Return (x, y) of the center of cell containing provided text 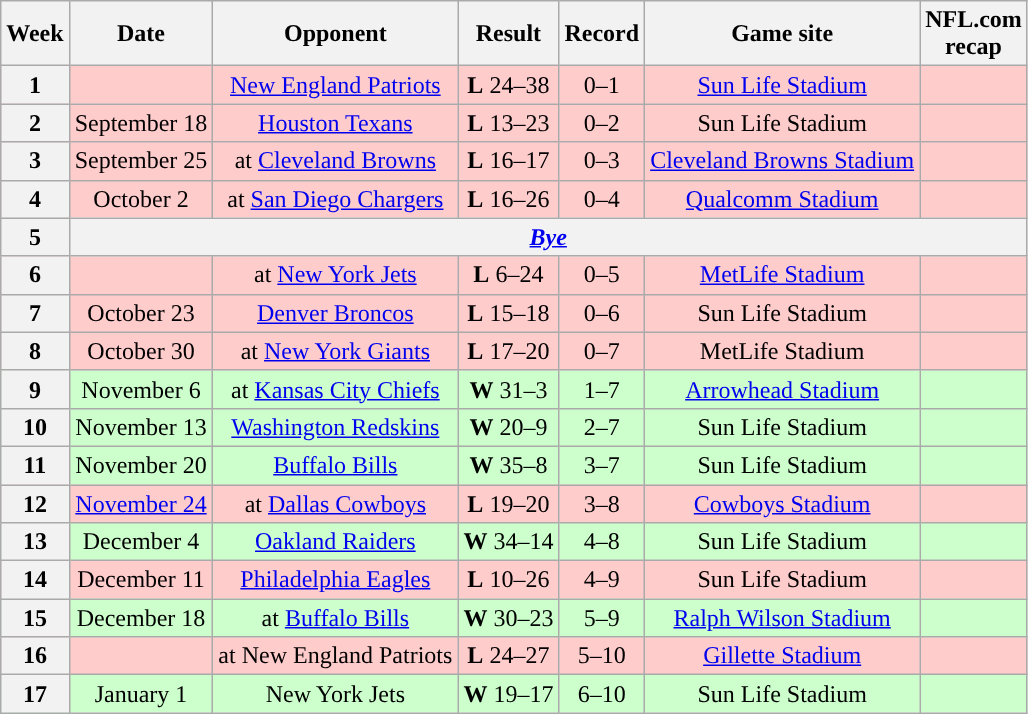
2 (35, 123)
L 15–18 (508, 313)
at Cleveland Browns (336, 161)
Arrowhead Stadium (782, 389)
at Dallas Cowboys (336, 503)
at New York Jets (336, 275)
December 18 (141, 618)
Denver Broncos (336, 313)
14 (35, 580)
L 6–24 (508, 275)
L 24–27 (508, 656)
0–7 (602, 351)
Philadelphia Eagles (336, 580)
L 13–23 (508, 123)
Record (602, 34)
16 (35, 656)
5–10 (602, 656)
Week (35, 34)
September 18 (141, 123)
Houston Texans (336, 123)
3–8 (602, 503)
October 23 (141, 313)
L 19–20 (508, 503)
13 (35, 542)
Opponent (336, 34)
0–2 (602, 123)
4–9 (602, 580)
L 16–26 (508, 199)
L 17–20 (508, 351)
September 25 (141, 161)
W 34–14 (508, 542)
Cleveland Browns Stadium (782, 161)
November 6 (141, 389)
Buffalo Bills (336, 465)
5–9 (602, 618)
5 (35, 237)
4 (35, 199)
W 20–9 (508, 427)
0–6 (602, 313)
Ralph Wilson Stadium (782, 618)
L 24–38 (508, 85)
0–5 (602, 275)
October 2 (141, 199)
NFL.comrecap (974, 34)
3 (35, 161)
W 31–3 (508, 389)
November 13 (141, 427)
Bye (548, 237)
12 (35, 503)
10 (35, 427)
L 16–17 (508, 161)
11 (35, 465)
W 19–17 (508, 694)
W 35–8 (508, 465)
December 11 (141, 580)
0–1 (602, 85)
at New York Giants (336, 351)
W 30–23 (508, 618)
0–3 (602, 161)
at New England Patriots (336, 656)
6 (35, 275)
Qualcomm Stadium (782, 199)
2–7 (602, 427)
15 (35, 618)
Date (141, 34)
Oakland Raiders (336, 542)
Washington Redskins (336, 427)
3–7 (602, 465)
7 (35, 313)
1 (35, 85)
17 (35, 694)
at Buffalo Bills (336, 618)
New York Jets (336, 694)
October 30 (141, 351)
6–10 (602, 694)
at Kansas City Chiefs (336, 389)
December 4 (141, 542)
0–4 (602, 199)
Cowboys Stadium (782, 503)
November 24 (141, 503)
Gillette Stadium (782, 656)
8 (35, 351)
9 (35, 389)
January 1 (141, 694)
L 10–26 (508, 580)
at San Diego Chargers (336, 199)
Result (508, 34)
1–7 (602, 389)
New England Patriots (336, 85)
November 20 (141, 465)
4–8 (602, 542)
Game site (782, 34)
